Pinpoint the cell where the given text exists, returning its (X, Y) midpoint coordinate. 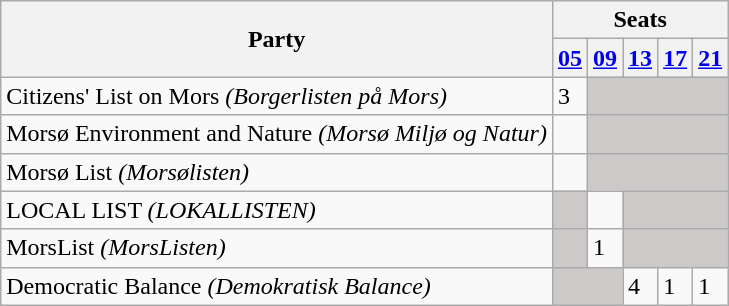
LOCAL LIST (LOKALLISTEN) (277, 210)
17 (676, 58)
21 (710, 58)
05 (570, 58)
4 (640, 286)
Morsø List (Morsølisten) (277, 172)
Morsø Environment and Nature (Morsø Miljø og Natur) (277, 134)
Party (277, 39)
3 (570, 96)
Democratic Balance (Demokratisk Balance) (277, 286)
09 (604, 58)
13 (640, 58)
Seats (640, 20)
Citizens' List on Mors (Borgerlisten på Mors) (277, 96)
MorsList (MorsListen) (277, 248)
